Provide the [X, Y] coordinate of the cell's center where the given text is located.  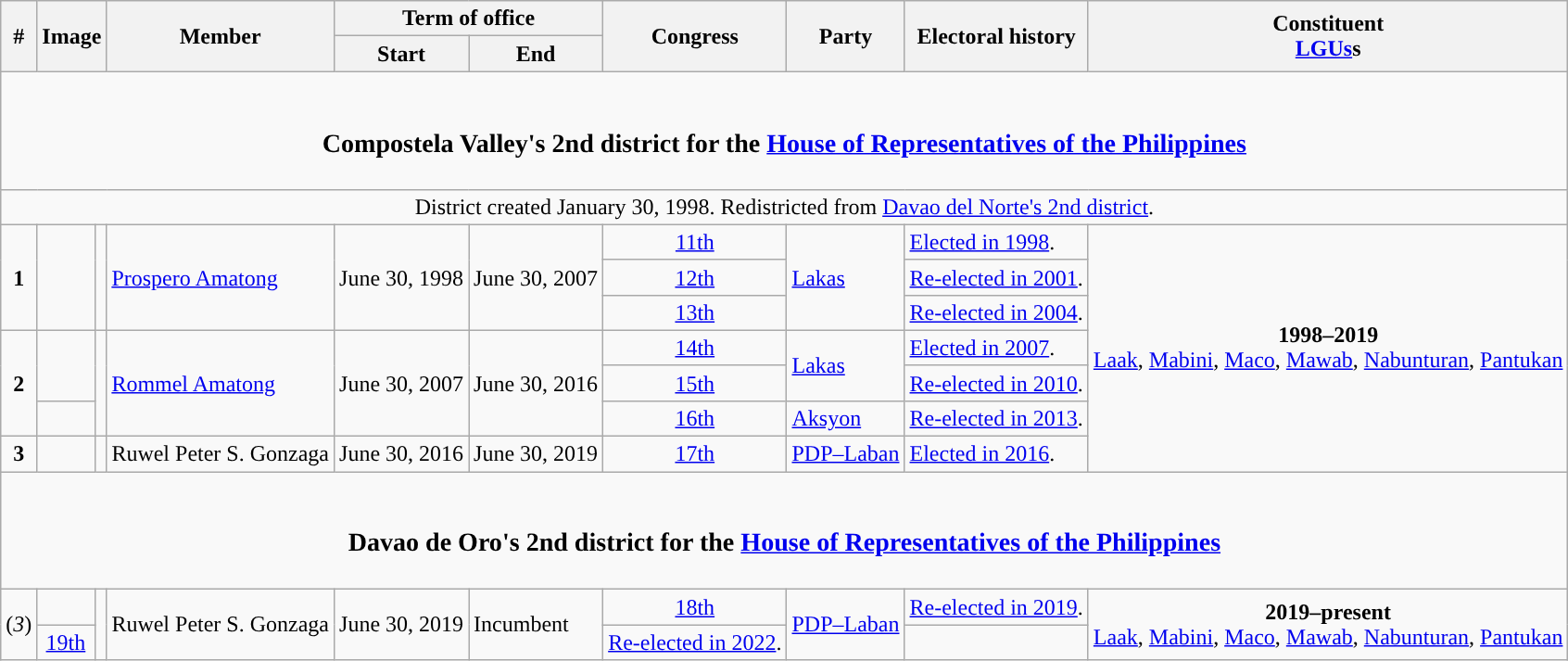
Term of office [469, 19]
Elected in 2016. [996, 454]
(3) [19, 625]
Re-elected in 2001. [996, 277]
11th [695, 242]
Elected in 2007. [996, 348]
Elected in 1998. [996, 242]
14th [695, 348]
1 [19, 277]
Party [845, 36]
Electoral history [996, 36]
Aksyon [845, 418]
Re-elected in 2019. [996, 607]
Congress [695, 36]
Rommel Amatong [221, 383]
June 30, 1998 [402, 277]
18th [695, 607]
16th [695, 418]
17th [695, 454]
District created January 30, 1998. Redistricted from Davao del Norte's 2nd district. [784, 207]
13th [695, 312]
Compostela Valley's 2nd district for the House of Representatives of the Philippines [784, 130]
15th [695, 383]
2 [19, 383]
12th [695, 277]
ConstituentLGUss [1328, 36]
3 [19, 454]
Re-elected in 2004. [996, 312]
Incumbent [536, 625]
Re-elected in 2013. [996, 418]
Davao de Oro's 2nd district for the House of Representatives of the Philippines [784, 530]
Re-elected in 2010. [996, 383]
1998–2019Laak, Mabini, Maco, Mawab, Nabunturan, Pantukan [1328, 348]
Start [402, 54]
Image [72, 36]
2019–presentLaak, Mabini, Maco, Mawab, Nabunturan, Pantukan [1328, 625]
19th [66, 642]
Member [221, 36]
Prospero Amatong [221, 277]
End [536, 54]
Re-elected in 2022. [695, 642]
# [19, 36]
